Provide the (X, Y) coordinate of the cell's center where the given text is located.  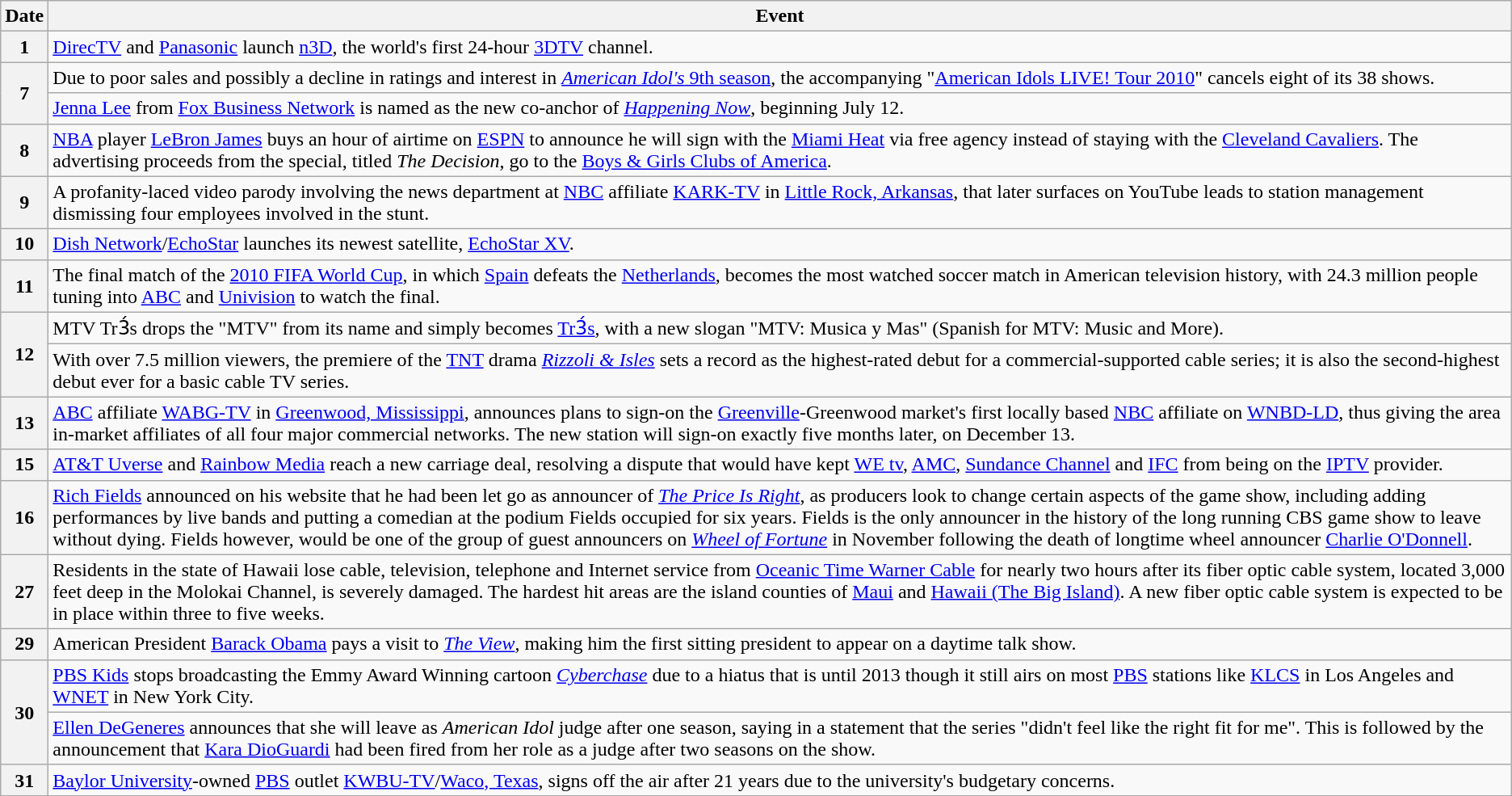
30 (24, 712)
Jenna Lee from Fox Business Network is named as the new co-anchor of Happening Now, beginning July 12. (780, 108)
10 (24, 244)
9 (24, 202)
29 (24, 644)
American President Barack Obama pays a visit to The View, making him the first sitting president to appear on a daytime talk show. (780, 644)
7 (24, 93)
MTV Tr3́s drops the "MTV" from its name and simply becomes Tr3́s, with a new slogan "MTV: Musica y Mas" (Spanish for MTV: Music and More). (780, 328)
13 (24, 423)
15 (24, 465)
1 (24, 47)
Baylor University-owned PBS outlet KWBU-TV/Waco, Texas, signs off the air after 21 years due to the university's budgetary concerns. (780, 780)
31 (24, 780)
DirecTV and Panasonic launch n3D, the world's first 24-hour 3DTV channel. (780, 47)
Date (24, 16)
16 (24, 517)
Event (780, 16)
27 (24, 592)
12 (24, 354)
Dish Network/EchoStar launches its newest satellite, EchoStar XV. (780, 244)
8 (24, 150)
11 (24, 286)
